Determine the [x, y] coordinate at the center of the cell enclosing the given text.  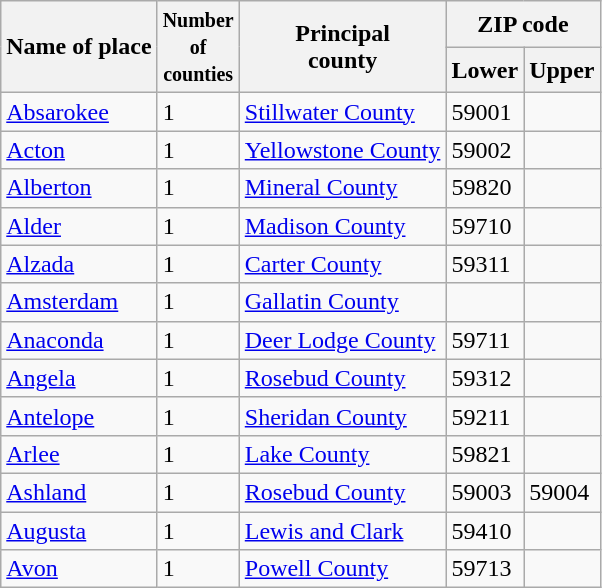
59711 [485, 340]
Arlee [79, 454]
Anaconda [79, 340]
Lewis and Clark [342, 531]
59713 [485, 569]
Lower [485, 70]
Number ofcounties [198, 47]
Avon [79, 569]
Deer Lodge County [342, 340]
Sheridan County [342, 416]
Mineral County [342, 188]
Augusta [79, 531]
59312 [485, 378]
Stillwater County [342, 112]
Amsterdam [79, 302]
59004 [562, 492]
Principal county [342, 47]
59820 [485, 188]
Lake County [342, 454]
Madison County [342, 226]
59821 [485, 454]
59410 [485, 531]
Angela [79, 378]
Gallatin County [342, 302]
Alder [79, 226]
Alberton [79, 188]
59003 [485, 492]
Name of place [79, 47]
Carter County [342, 264]
Alzada [79, 264]
Acton [79, 150]
Powell County [342, 569]
ZIP code [523, 24]
59311 [485, 264]
59710 [485, 226]
Ashland [79, 492]
Antelope [79, 416]
59002 [485, 150]
Yellowstone County [342, 150]
59211 [485, 416]
Absarokee [79, 112]
59001 [485, 112]
Upper [562, 70]
